Return the [X, Y] coordinate for the center point of the cell that contains the specified text.  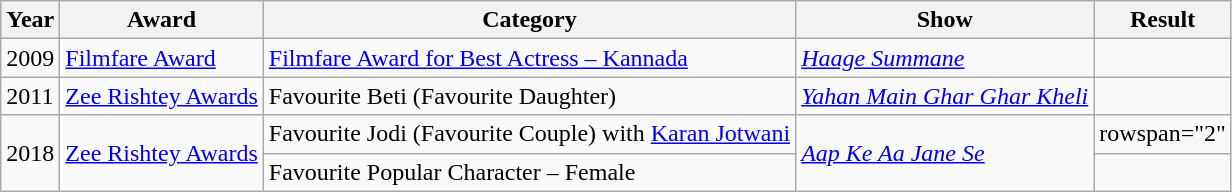
Yahan Main Ghar Ghar Kheli [945, 96]
2009 [30, 58]
Favourite Popular Character – Female [529, 172]
Category [529, 20]
Year [30, 20]
Haage Summane [945, 58]
Filmfare Award [162, 58]
Favourite Beti (Favourite Daughter) [529, 96]
Favourite Jodi (Favourite Couple) with Karan Jotwani [529, 134]
2018 [30, 153]
rowspan="2" [1163, 134]
Result [1163, 20]
2011 [30, 96]
Aap Ke Aa Jane Se [945, 153]
Show [945, 20]
Award [162, 20]
Filmfare Award for Best Actress – Kannada [529, 58]
